Determine the [X, Y] coordinate at the center of the cell enclosing the given text.  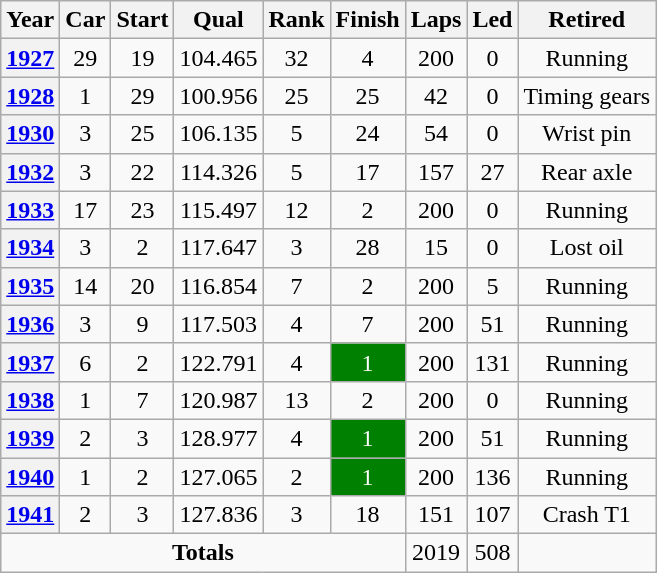
12 [296, 210]
104.465 [218, 58]
27 [492, 172]
Rear axle [587, 172]
1936 [30, 324]
Lost oil [587, 248]
131 [492, 362]
1935 [30, 286]
Wrist pin [587, 134]
120.987 [218, 400]
157 [436, 172]
32 [296, 58]
106.135 [218, 134]
127.065 [218, 477]
Year [30, 20]
1939 [30, 438]
128.977 [218, 438]
1941 [30, 515]
1932 [30, 172]
Totals [203, 553]
107 [492, 515]
Timing gears [587, 96]
Start [142, 20]
1938 [30, 400]
114.326 [218, 172]
Laps [436, 20]
1937 [30, 362]
Qual [218, 20]
151 [436, 515]
1927 [30, 58]
122.791 [218, 362]
14 [86, 286]
28 [368, 248]
24 [368, 134]
Led [492, 20]
42 [436, 96]
127.836 [218, 515]
Car [86, 20]
54 [436, 134]
Rank [296, 20]
15 [436, 248]
1940 [30, 477]
115.497 [218, 210]
6 [86, 362]
18 [368, 515]
117.503 [218, 324]
1934 [30, 248]
22 [142, 172]
20 [142, 286]
1928 [30, 96]
100.956 [218, 96]
23 [142, 210]
1933 [30, 210]
Retired [587, 20]
19 [142, 58]
508 [492, 553]
2019 [436, 553]
9 [142, 324]
136 [492, 477]
117.647 [218, 248]
1930 [30, 134]
13 [296, 400]
Finish [368, 20]
Crash T1 [587, 515]
116.854 [218, 286]
